Identify which cell holds the provided text, then report its (x, y) central coordinate. 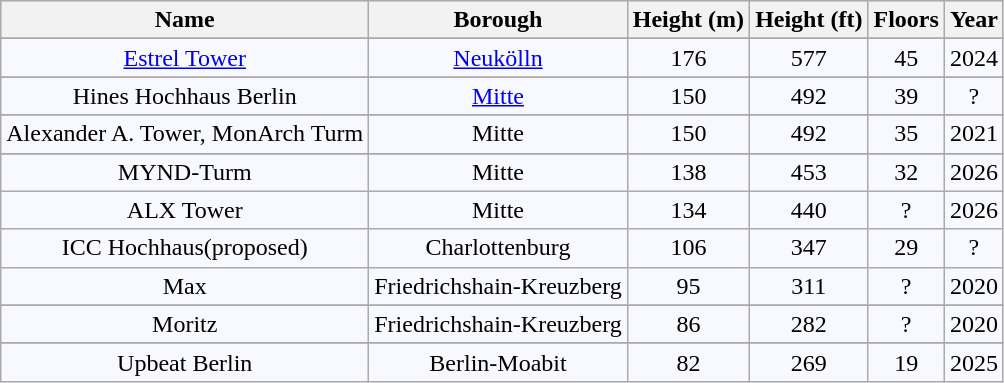
29 (906, 248)
35 (906, 134)
MYND-Turm (185, 172)
39 (906, 96)
19 (906, 362)
95 (688, 286)
ICC Hochhaus(proposed) (185, 248)
Height (m) (688, 20)
Charlottenburg (498, 248)
2025 (974, 362)
82 (688, 362)
311 (809, 286)
2021 (974, 134)
347 (809, 248)
Borough (498, 20)
176 (688, 58)
Neukölln (498, 58)
Max (185, 286)
2024 (974, 58)
Height (ft) (809, 20)
269 (809, 362)
577 (809, 58)
282 (809, 324)
ALX Tower (185, 210)
45 (906, 58)
Alexander A. Tower, MonArch Turm (185, 134)
Berlin-Moabit (498, 362)
86 (688, 324)
32 (906, 172)
Year (974, 20)
138 (688, 172)
Floors (906, 20)
106 (688, 248)
Hines Hochhaus Berlin (185, 96)
Upbeat Berlin (185, 362)
134 (688, 210)
Moritz (185, 324)
Name (185, 20)
453 (809, 172)
Estrel Tower (185, 58)
440 (809, 210)
